Return (X, Y) of the center of cell containing provided text 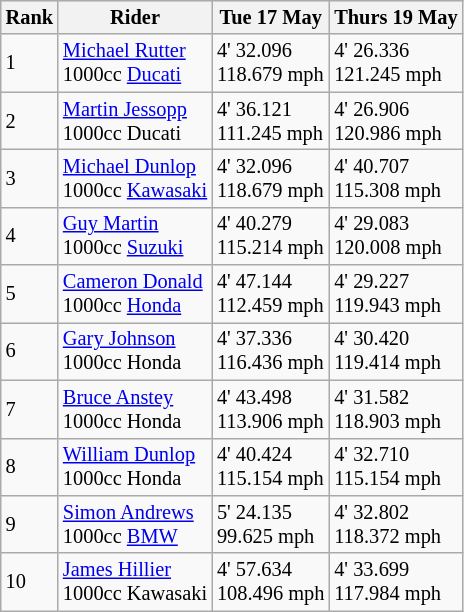
Bruce Anstey 1000cc Honda (135, 409)
4' 32.802 118.372 mph (396, 524)
William Dunlop 1000cc Honda (135, 467)
4' 36.121 111.245 mph (270, 121)
Rider (135, 17)
1 (30, 63)
Simon Andrews 1000cc BMW (135, 524)
4' 57.634 108.496 mph (270, 582)
4' 32.710 115.154 mph (396, 467)
8 (30, 467)
4' 40.707 115.308 mph (396, 178)
10 (30, 582)
Rank (30, 17)
Martin Jessopp 1000cc Ducati (135, 121)
2 (30, 121)
4' 30.420 119.414 mph (396, 351)
4' 26.906 120.986 mph (396, 121)
4' 40.424 115.154 mph (270, 467)
6 (30, 351)
Tue 17 May (270, 17)
4' 29.227 119.943 mph (396, 294)
4' 43.498 113.906 mph (270, 409)
Michael Rutter 1000cc Ducati (135, 63)
Guy Martin 1000cc Suzuki (135, 236)
Gary Johnson 1000cc Honda (135, 351)
4' 33.699 117.984 mph (396, 582)
5' 24.135 99.625 mph (270, 524)
4' 26.336 121.245 mph (396, 63)
4' 47.144 112.459 mph (270, 294)
3 (30, 178)
James Hillier 1000cc Kawasaki (135, 582)
Thurs 19 May (396, 17)
9 (30, 524)
4' 40.279 115.214 mph (270, 236)
Michael Dunlop 1000cc Kawasaki (135, 178)
Cameron Donald 1000cc Honda (135, 294)
4 (30, 236)
4' 29.083 120.008 mph (396, 236)
4' 37.336 116.436 mph (270, 351)
4' 31.582 118.903 mph (396, 409)
7 (30, 409)
5 (30, 294)
